Capture the cell that displays the provided text and extract its [X, Y] central coordinate. 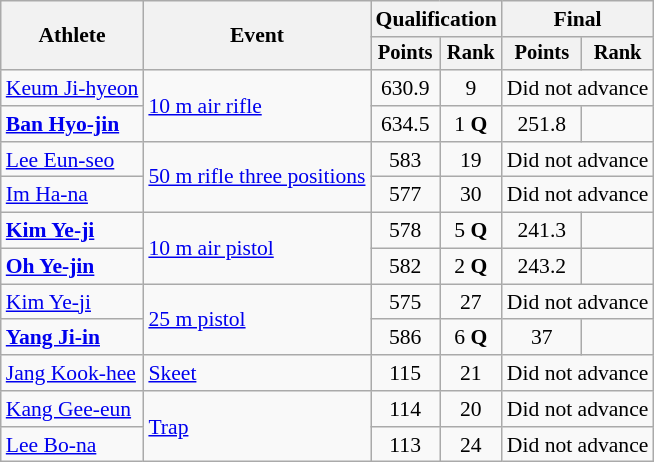
27 [471, 302]
634.5 [406, 124]
583 [406, 160]
577 [406, 195]
10 m air rifle [256, 106]
Yang Ji-in [72, 338]
2 Q [471, 267]
10 m air pistol [256, 248]
Im Ha-na [72, 195]
Jang Kook-hee [72, 373]
Lee Eun-seo [72, 160]
114 [406, 409]
Keum Ji-hyeon [72, 88]
50 m rifle three positions [256, 178]
575 [406, 302]
6 Q [471, 338]
20 [471, 409]
630.9 [406, 88]
30 [471, 195]
Event [256, 36]
Final [578, 19]
1 Q [471, 124]
5 Q [471, 231]
578 [406, 231]
9 [471, 88]
Skeet [256, 373]
241.3 [542, 231]
Oh Ye-jin [72, 267]
Trap [256, 426]
19 [471, 160]
Athlete [72, 36]
243.2 [542, 267]
Kang Gee-eun [72, 409]
586 [406, 338]
37 [542, 338]
582 [406, 267]
115 [406, 373]
Ban Hyo-jin [72, 124]
25 m pistol [256, 320]
21 [471, 373]
251.8 [542, 124]
Qualification [436, 19]
